Return the [X, Y] coordinate for the center point of the cell that contains the specified text.  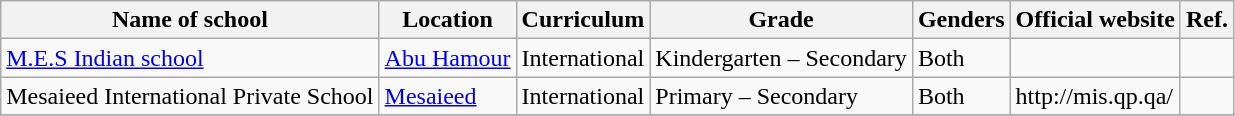
Official website [1095, 20]
Name of school [190, 20]
Mesaieed [448, 96]
Primary – Secondary [782, 96]
Location [448, 20]
Ref. [1206, 20]
Grade [782, 20]
Curriculum [583, 20]
Kindergarten – Secondary [782, 58]
Genders [961, 20]
M.E.S Indian school [190, 58]
Abu Hamour [448, 58]
Mesaieed International Private School [190, 96]
http://mis.qp.qa/ [1095, 96]
